Output the (X, Y) coordinate of the center of the cell containing the given text.  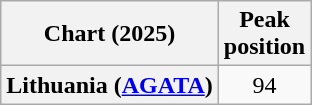
Lithuania (AGATA) (110, 85)
Chart (2025) (110, 34)
94 (264, 85)
Peakposition (264, 34)
